Identify which cell holds the provided text, then report its [X, Y] central coordinate. 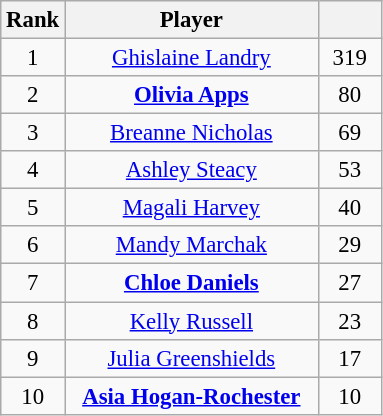
40 [350, 208]
17 [350, 358]
Ashley Steacy [192, 170]
Rank [33, 20]
69 [350, 133]
Olivia Apps [192, 95]
53 [350, 170]
29 [350, 245]
Player [192, 20]
Kelly Russell [192, 321]
Ghislaine Landry [192, 58]
3 [33, 133]
5 [33, 208]
8 [33, 321]
23 [350, 321]
4 [33, 170]
Chloe Daniels [192, 283]
Breanne Nicholas [192, 133]
80 [350, 95]
Asia Hogan-Rochester [192, 396]
9 [33, 358]
319 [350, 58]
Mandy Marchak [192, 245]
Julia Greenshields [192, 358]
Magali Harvey [192, 208]
1 [33, 58]
7 [33, 283]
6 [33, 245]
2 [33, 95]
27 [350, 283]
